Locate the cell with the specified text and output its [X, Y] center coordinate. 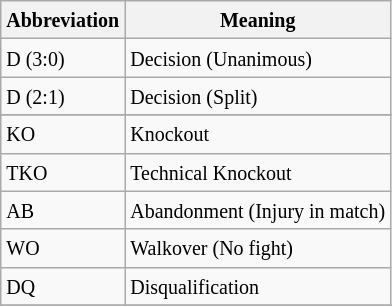
Meaning [258, 20]
AB [63, 210]
Knockout [258, 134]
TKO [63, 172]
D (3:0) [63, 58]
KO [63, 134]
Decision (Split) [258, 96]
D (2:1) [63, 96]
Technical Knockout [258, 172]
Abbreviation [63, 20]
WO [63, 248]
DQ [63, 286]
Disqualification [258, 286]
Walkover (No fight) [258, 248]
Abandonment (Injury in match) [258, 210]
Decision (Unanimous) [258, 58]
